Search for the cell housing the specified text and yield its [x, y] center coordinate. 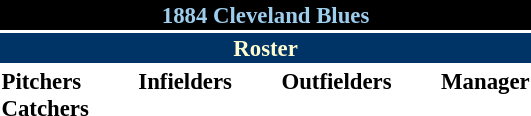
Roster [266, 48]
1884 Cleveland Blues [266, 15]
